For the text-containing cell, return its midpoint in (X, Y) coordinate format. 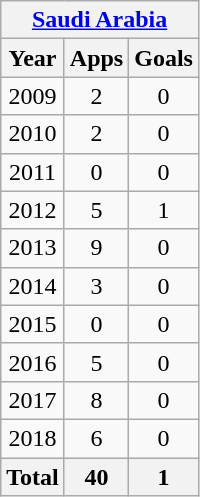
Apps (96, 58)
2013 (33, 248)
Total (33, 477)
2016 (33, 362)
2015 (33, 324)
Year (33, 58)
2014 (33, 286)
2009 (33, 96)
Saudi Arabia (100, 20)
40 (96, 477)
2012 (33, 210)
3 (96, 286)
2018 (33, 438)
2017 (33, 400)
2010 (33, 134)
6 (96, 438)
2011 (33, 172)
9 (96, 248)
Goals (164, 58)
8 (96, 400)
